Extract the [x, y] coordinate from the center of the cell holding the provided text.  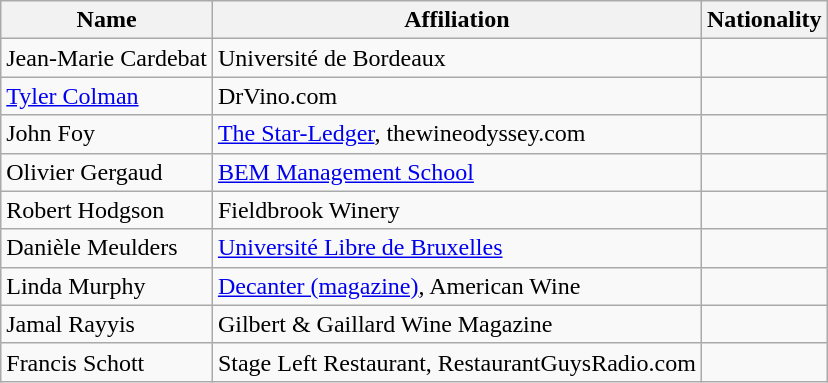
Affiliation [456, 20]
Robert Hodgson [107, 210]
Université de Bordeaux [456, 58]
Olivier Gergaud [107, 172]
Gilbert & Gaillard Wine Magazine [456, 324]
Fieldbrook Winery [456, 210]
Stage Left Restaurant, RestaurantGuysRadio.com [456, 362]
The Star-Ledger, thewineodyssey.com [456, 134]
Nationality [764, 20]
John Foy [107, 134]
DrVino.com [456, 96]
Jean-Marie Cardebat [107, 58]
Danièle Meulders [107, 248]
Université Libre de Bruxelles [456, 248]
Francis Schott [107, 362]
BEM Management School [456, 172]
Jamal Rayyis [107, 324]
Decanter (magazine), American Wine [456, 286]
Name [107, 20]
Linda Murphy [107, 286]
Tyler Colman [107, 96]
